Output the (X, Y) coordinate of the center of the cell containing the given text.  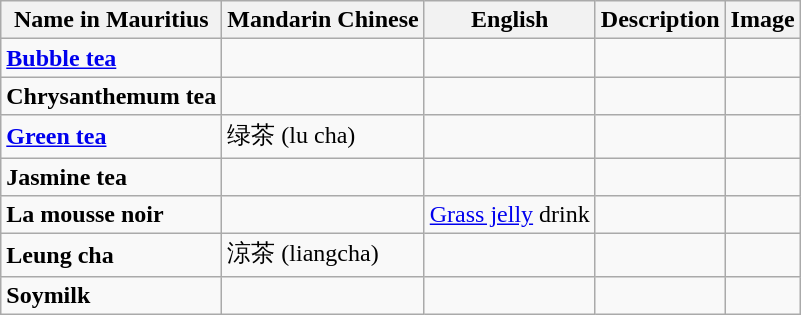
La mousse noir (112, 215)
Leung cha (112, 256)
Grass jelly drink (510, 215)
Image (762, 20)
绿茶 (lu cha) (323, 136)
涼茶 (liangcha) (323, 256)
Bubble tea (112, 58)
English (510, 20)
Description (660, 20)
Soymilk (112, 295)
Mandarin Chinese (323, 20)
Green tea (112, 136)
Chrysanthemum tea (112, 96)
Name in Mauritius (112, 20)
Jasmine tea (112, 177)
